Return the (X, Y) coordinate for the center point of the cell that contains the specified text.  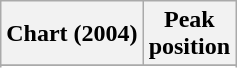
Chart (2004) (72, 34)
Peak position (189, 34)
